Provide the (x, y) coordinate of the cell's center where the given text is located.  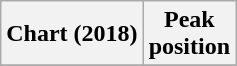
Peak position (189, 34)
Chart (2018) (72, 34)
